Locate the cell with the specified text and output its (x, y) center coordinate. 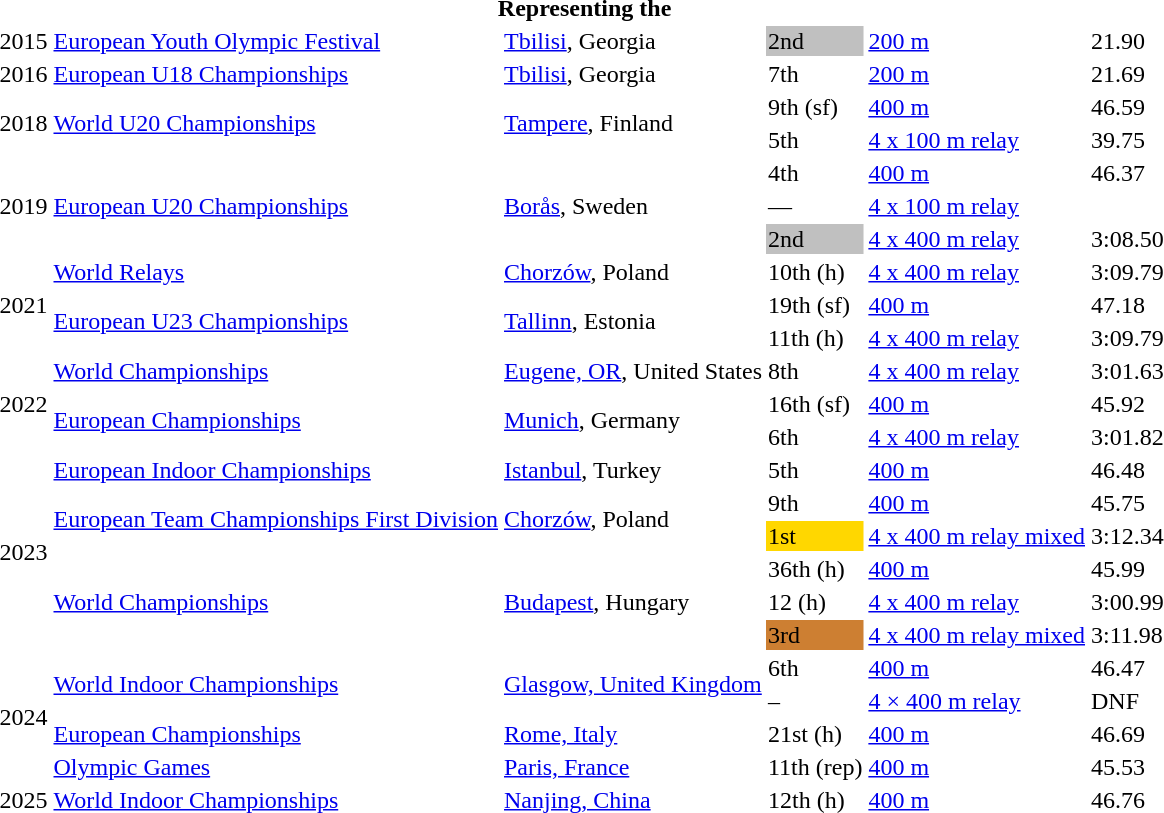
Paris, France (634, 767)
– (814, 701)
European Team Championships First Division (276, 520)
36th (h) (814, 569)
11th (h) (814, 338)
1st (814, 536)
Olympic Games (276, 767)
4th (814, 173)
21st (h) (814, 734)
Tallinn, Estonia (634, 322)
European U23 Championships (276, 322)
4 × 400 m relay (977, 701)
European Youth Olympic Festival (276, 41)
Borås, Sweden (634, 206)
Budapest, Hungary (634, 602)
Tampere, Finland (634, 124)
10th (h) (814, 272)
Eugene, OR, United States (634, 371)
16th (sf) (814, 404)
19th (sf) (814, 305)
Glasgow, United Kingdom (634, 684)
3rd (814, 635)
European U18 Championships (276, 74)
11th (rep) (814, 767)
— (814, 206)
European U20 Championships (276, 206)
World Relays (276, 272)
World U20 Championships (276, 124)
European Indoor Championships (276, 470)
12 (h) (814, 602)
7th (814, 74)
9th (814, 503)
Munich, Germany (634, 420)
9th (sf) (814, 107)
World Indoor Championships (276, 684)
Istanbul, Turkey (634, 470)
8th (814, 371)
Rome, Italy (634, 734)
